From the cell containing the given text, extract its center point as [x, y] coordinate. 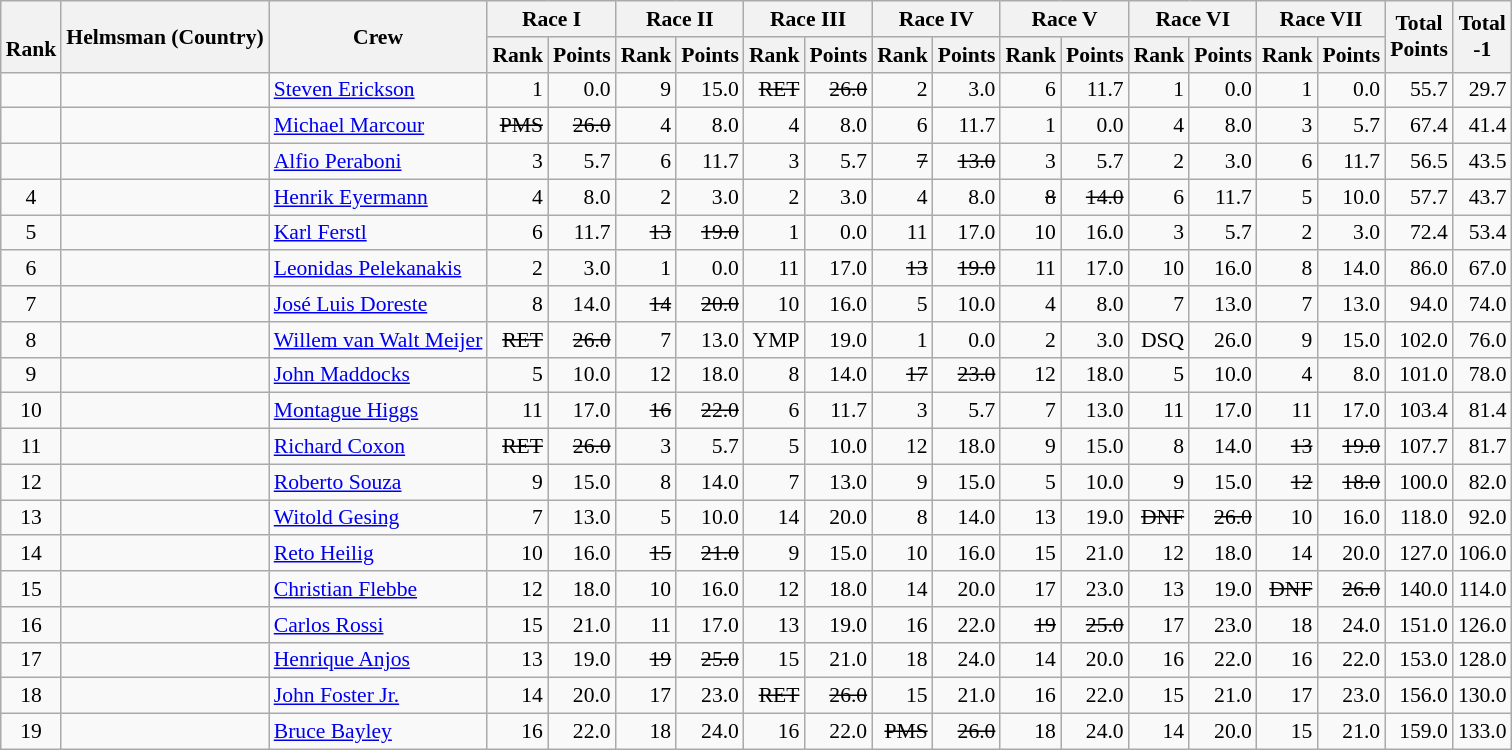
Reto Heilig [378, 554]
100.0 [1419, 482]
102.0 [1419, 340]
106.0 [1482, 554]
Total Points [1419, 36]
Leonidas Pelekanakis [378, 269]
Total-1 [1482, 36]
Steven Erickson [378, 90]
Race IV [936, 19]
Race V [1064, 19]
153.0 [1419, 660]
107.7 [1419, 447]
56.5 [1419, 162]
156.0 [1419, 696]
Carlos Rossi [378, 625]
78.0 [1482, 375]
DSQ [1160, 340]
114.0 [1482, 589]
127.0 [1419, 554]
Race I [551, 19]
Bruce Bayley [378, 732]
43.7 [1482, 197]
126.0 [1482, 625]
41.4 [1482, 126]
81.7 [1482, 447]
67.4 [1419, 126]
151.0 [1419, 625]
74.0 [1482, 304]
103.4 [1419, 411]
Michael Marcour [378, 126]
Christian Flebbe [378, 589]
Richard Coxon [378, 447]
José Luis Doreste [378, 304]
43.5 [1482, 162]
Willem van Walt Meijer [378, 340]
Alfio Peraboni [378, 162]
Race III [808, 19]
133.0 [1482, 732]
53.4 [1482, 233]
Helmsman (Country) [164, 36]
Henrique Anjos [378, 660]
Race VI [1193, 19]
Race VII [1321, 19]
Roberto Souza [378, 482]
72.4 [1419, 233]
86.0 [1419, 269]
57.7 [1419, 197]
118.0 [1419, 518]
140.0 [1419, 589]
94.0 [1419, 304]
Henrik Eyermann [378, 197]
29.7 [1482, 90]
76.0 [1482, 340]
John Maddocks [378, 375]
82.0 [1482, 482]
Crew [378, 36]
128.0 [1482, 660]
130.0 [1482, 696]
YMP [774, 340]
92.0 [1482, 518]
Race II [680, 19]
John Foster Jr. [378, 696]
159.0 [1419, 732]
Witold Gesing [378, 518]
67.0 [1482, 269]
81.4 [1482, 411]
Karl Ferstl [378, 233]
55.7 [1419, 90]
Montague Higgs [378, 411]
101.0 [1419, 375]
